From the cell containing the given text, extract its center point as (x, y) coordinate. 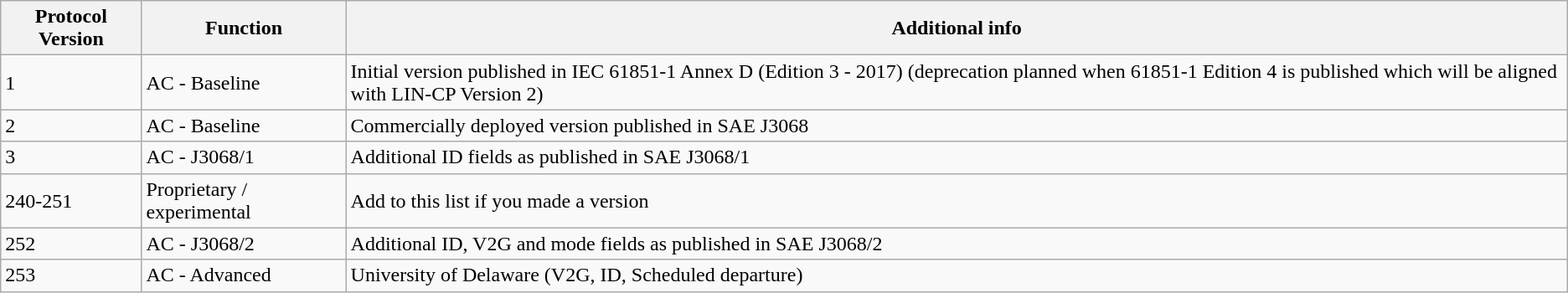
AC - Advanced (244, 275)
253 (71, 275)
Additional ID, V2G and mode fields as published in SAE J3068/2 (957, 244)
Protocol Version (71, 28)
AC - J3068/2 (244, 244)
3 (71, 157)
University of Delaware (V2G, ID, Scheduled departure) (957, 275)
AC - J3068/1 (244, 157)
Commercially deployed version published in SAE J3068 (957, 126)
Add to this list if you made a version (957, 201)
Additional info (957, 28)
1 (71, 82)
252 (71, 244)
2 (71, 126)
Additional ID fields as published in SAE J3068/1 (957, 157)
240-251 (71, 201)
Proprietary / experimental (244, 201)
Function (244, 28)
